Scan for the cell matching the given text and deliver its [x, y] coordinate at center. 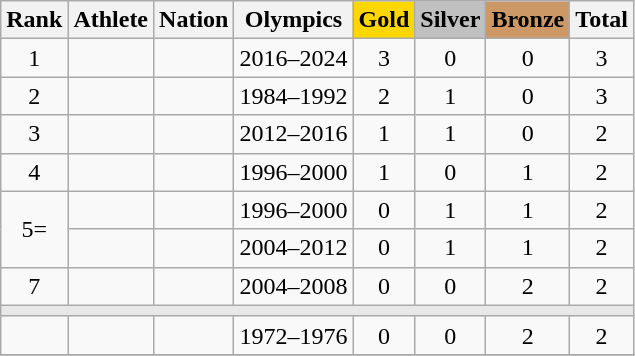
Total [602, 20]
Nation [194, 20]
Gold [384, 20]
5= [34, 229]
Rank [34, 20]
2016–2024 [294, 58]
2012–2016 [294, 134]
1984–1992 [294, 96]
4 [34, 172]
1972–1976 [294, 335]
Olympics [294, 20]
Bronze [528, 20]
7 [34, 286]
2004–2008 [294, 286]
Athlete [111, 20]
2004–2012 [294, 248]
Silver [450, 20]
